Scan for the cell matching the given text and deliver its [x, y] coordinate at center. 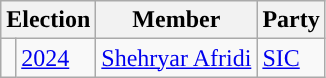
Election [48, 20]
Member [176, 20]
SIC [291, 58]
2024 [56, 58]
Party [291, 20]
Shehryar Afridi [176, 58]
